Pinpoint the cell where the given text exists, returning its (X, Y) midpoint coordinate. 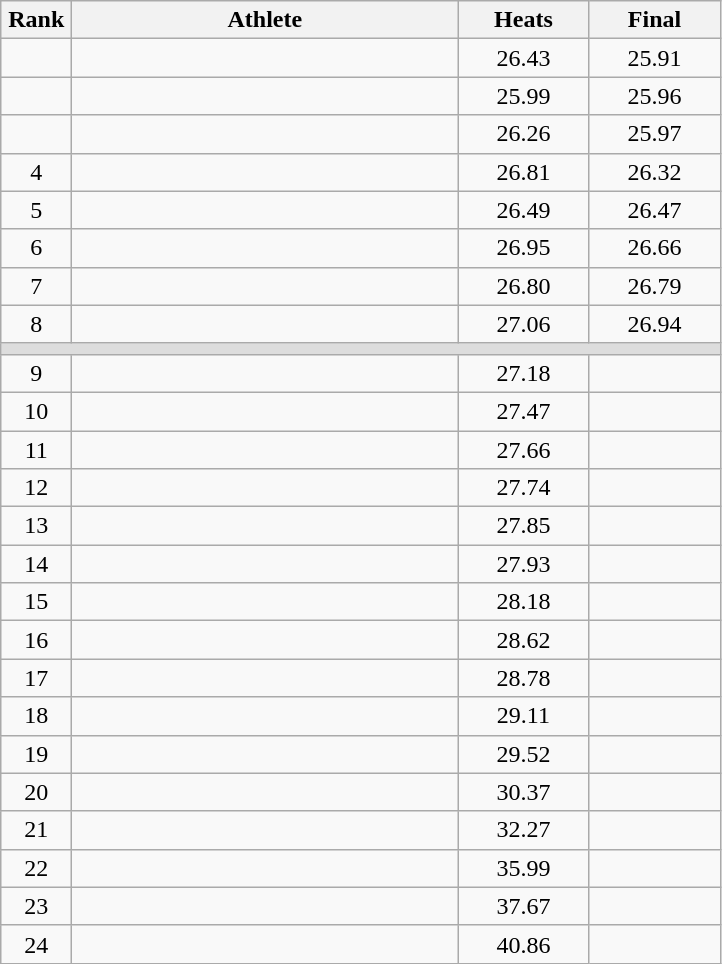
27.06 (524, 324)
22 (36, 868)
16 (36, 640)
Heats (524, 20)
14 (36, 564)
10 (36, 411)
29.11 (524, 716)
Rank (36, 20)
35.99 (524, 868)
8 (36, 324)
26.66 (654, 248)
29.52 (524, 754)
26.32 (654, 172)
26.49 (524, 210)
26.81 (524, 172)
11 (36, 449)
28.18 (524, 602)
26.26 (524, 134)
5 (36, 210)
37.67 (524, 906)
Final (654, 20)
25.96 (654, 96)
27.18 (524, 373)
26.80 (524, 286)
25.91 (654, 58)
7 (36, 286)
19 (36, 754)
Athlete (265, 20)
26.79 (654, 286)
32.27 (524, 830)
18 (36, 716)
27.47 (524, 411)
21 (36, 830)
40.86 (524, 944)
4 (36, 172)
15 (36, 602)
25.99 (524, 96)
27.93 (524, 564)
27.74 (524, 488)
28.78 (524, 678)
26.43 (524, 58)
6 (36, 248)
30.37 (524, 792)
13 (36, 526)
27.85 (524, 526)
17 (36, 678)
20 (36, 792)
26.94 (654, 324)
26.95 (524, 248)
9 (36, 373)
23 (36, 906)
25.97 (654, 134)
12 (36, 488)
27.66 (524, 449)
28.62 (524, 640)
24 (36, 944)
26.47 (654, 210)
